Provide the [X, Y] coordinate of the cell's center where the given text is located.  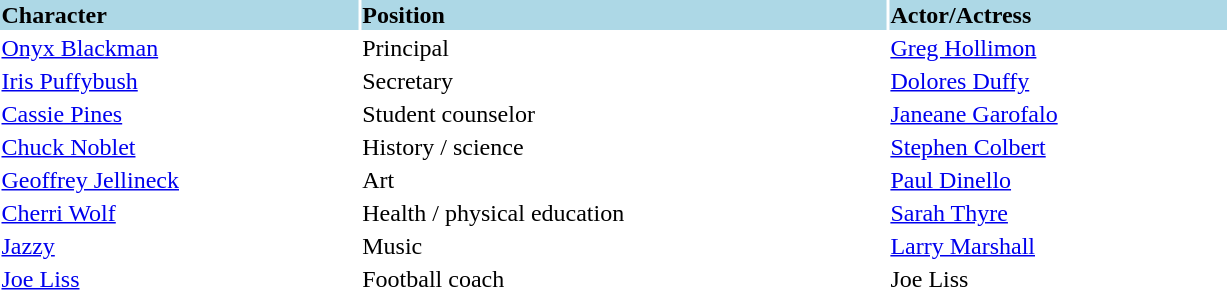
Art [624, 180]
Greg Hollimon [1058, 48]
Cassie Pines [179, 114]
Janeane Garofalo [1058, 114]
Stephen Colbert [1058, 147]
Music [624, 246]
Geoffrey Jellineck [179, 180]
Paul Dinello [1058, 180]
Onyx Blackman [179, 48]
Student counselor [624, 114]
Chuck Noblet [179, 147]
Health / physical education [624, 213]
Larry Marshall [1058, 246]
Actor/Actress [1058, 15]
Iris Puffybush [179, 81]
Character [179, 15]
Principal [624, 48]
Jazzy [179, 246]
History / science [624, 147]
Dolores Duffy [1058, 81]
Sarah Thyre [1058, 213]
Secretary [624, 81]
Cherri Wolf [179, 213]
Position [624, 15]
